For the text-containing cell, return its midpoint in [x, y] coordinate format. 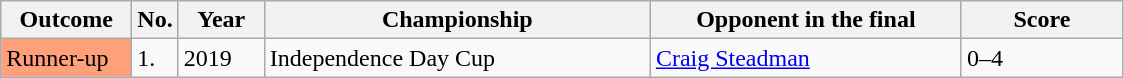
Independence Day Cup [457, 58]
Runner-up [66, 58]
Outcome [66, 20]
Year [221, 20]
1. [155, 58]
0–4 [1042, 58]
Championship [457, 20]
No. [155, 20]
Opponent in the final [806, 20]
Craig Steadman [806, 58]
Score [1042, 20]
2019 [221, 58]
